Search for the cell housing the specified text and yield its [x, y] center coordinate. 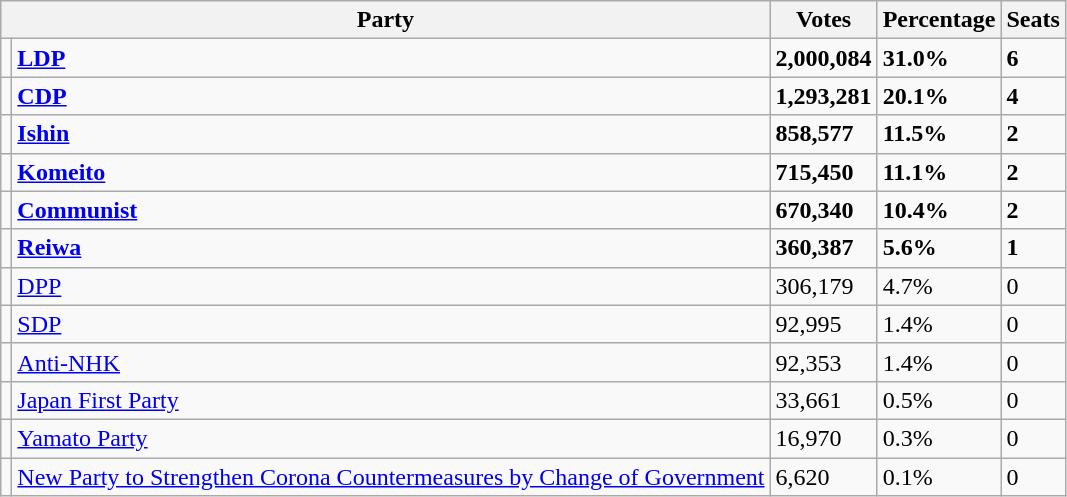
4 [1033, 96]
6,620 [824, 477]
0.3% [939, 438]
New Party to Strengthen Corona Countermeasures by Change of Government [391, 477]
Yamato Party [391, 438]
Ishin [391, 134]
16,970 [824, 438]
CDP [391, 96]
10.4% [939, 210]
LDP [391, 58]
6 [1033, 58]
Seats [1033, 20]
Japan First Party [391, 400]
306,179 [824, 286]
31.0% [939, 58]
Party [386, 20]
1 [1033, 248]
1,293,281 [824, 96]
DPP [391, 286]
92,995 [824, 324]
20.1% [939, 96]
SDP [391, 324]
92,353 [824, 362]
11.5% [939, 134]
5.6% [939, 248]
Communist [391, 210]
858,577 [824, 134]
4.7% [939, 286]
Komeito [391, 172]
670,340 [824, 210]
0.5% [939, 400]
Votes [824, 20]
2,000,084 [824, 58]
360,387 [824, 248]
0.1% [939, 477]
Reiwa [391, 248]
11.1% [939, 172]
33,661 [824, 400]
Percentage [939, 20]
715,450 [824, 172]
Anti-NHK [391, 362]
